Determine the [X, Y] coordinate at the center of the cell enclosing the given text.  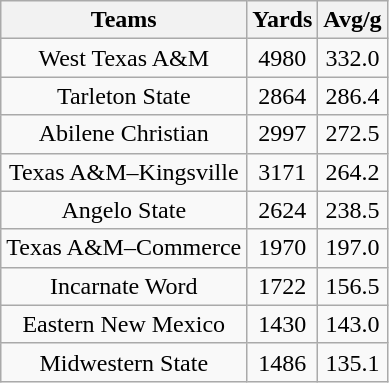
2624 [282, 210]
Avg/g [352, 20]
Angelo State [124, 210]
West Texas A&M [124, 58]
1486 [282, 362]
Incarnate Word [124, 286]
1430 [282, 324]
135.1 [352, 362]
2864 [282, 96]
3171 [282, 172]
264.2 [352, 172]
1722 [282, 286]
286.4 [352, 96]
Tarleton State [124, 96]
143.0 [352, 324]
Abilene Christian [124, 134]
Texas A&M–Kingsville [124, 172]
1970 [282, 248]
Eastern New Mexico [124, 324]
2997 [282, 134]
Midwestern State [124, 362]
Teams [124, 20]
197.0 [352, 248]
4980 [282, 58]
332.0 [352, 58]
Texas A&M–Commerce [124, 248]
156.5 [352, 286]
272.5 [352, 134]
238.5 [352, 210]
Yards [282, 20]
